Provide the [X, Y] coordinate of the cell's center where the given text is located.  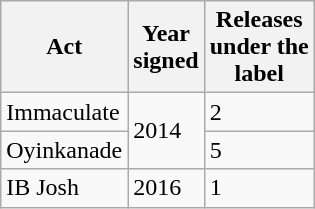
2 [259, 112]
5 [259, 150]
1 [259, 188]
2014 [166, 131]
IB Josh [64, 188]
2016 [166, 188]
Immaculate [64, 112]
Act [64, 47]
Releases under the label [259, 47]
Year signed [166, 47]
Oyinkanade [64, 150]
